For the text-containing cell, return its midpoint in [X, Y] coordinate format. 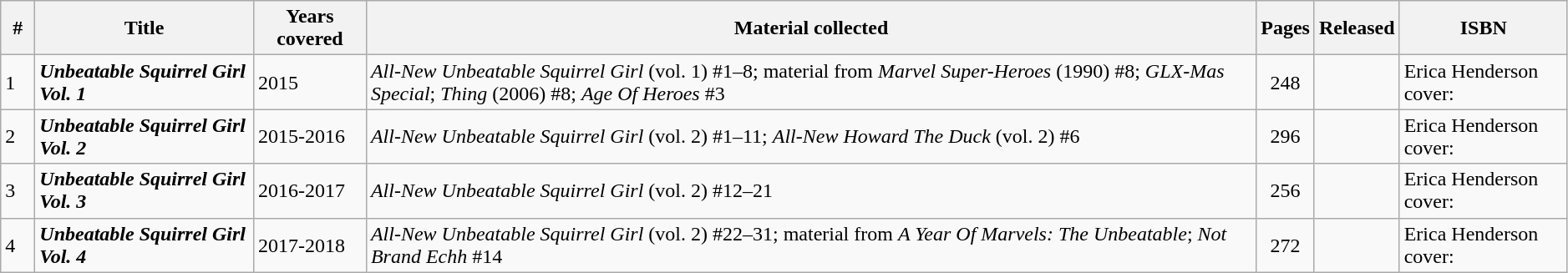
3 [18, 190]
272 [1286, 245]
Years covered [309, 28]
2015 [309, 82]
Released [1357, 28]
2017-2018 [309, 245]
2016-2017 [309, 190]
2015-2016 [309, 137]
All-New Unbeatable Squirrel Girl (vol. 2) #12–21 [810, 190]
Pages [1286, 28]
All-New Unbeatable Squirrel Girl (vol. 1) #1–8; material from Marvel Super-Heroes (1990) #8; GLX-Mas Special; Thing (2006) #8; Age Of Heroes #3 [810, 82]
Unbeatable Squirrel Girl Vol. 1 [145, 82]
ISBN [1484, 28]
# [18, 28]
1 [18, 82]
248 [1286, 82]
256 [1286, 190]
Unbeatable Squirrel Girl Vol. 4 [145, 245]
296 [1286, 137]
All-New Unbeatable Squirrel Girl (vol. 2) #1–11; All-New Howard The Duck (vol. 2) #6 [810, 137]
Title [145, 28]
Material collected [810, 28]
2 [18, 137]
4 [18, 245]
Unbeatable Squirrel Girl Vol. 3 [145, 190]
Unbeatable Squirrel Girl Vol. 2 [145, 137]
All-New Unbeatable Squirrel Girl (vol. 2) #22–31; material from A Year Of Marvels: The Unbeatable; Not Brand Echh #14 [810, 245]
